Identify which cell holds the provided text, then report its (x, y) central coordinate. 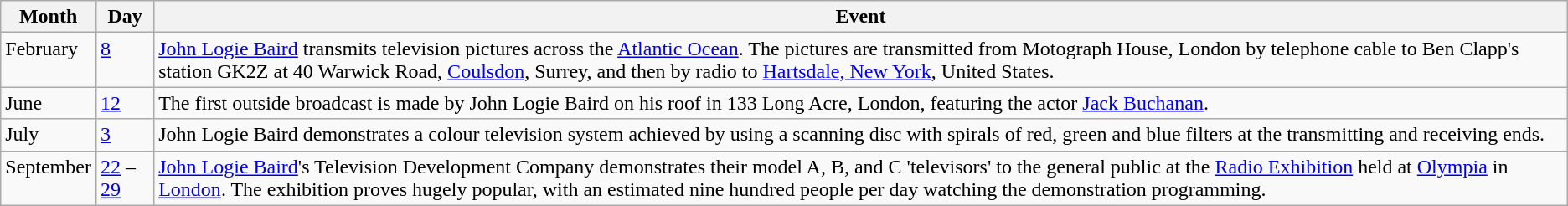
22 – 29 (124, 178)
12 (124, 103)
3 (124, 135)
Month (49, 17)
Event (861, 17)
July (49, 135)
June (49, 103)
The first outside broadcast is made by John Logie Baird on his roof in 133 Long Acre, London, featuring the actor Jack Buchanan. (861, 103)
September (49, 178)
8 (124, 60)
Day (124, 17)
February (49, 60)
